Locate the cell with the specified text and output its [X, Y] center coordinate. 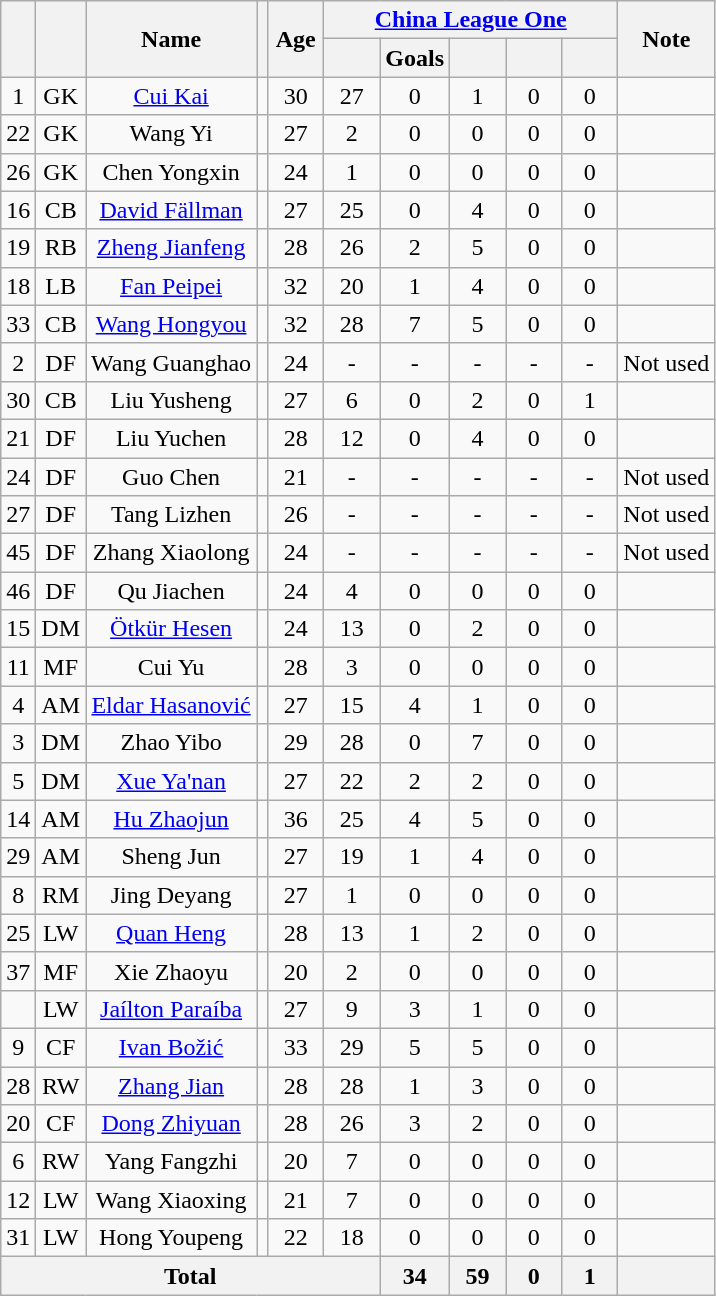
Chen Yongxin [172, 172]
Hu Zhaojun [172, 819]
Zheng Jianfeng [172, 248]
11 [18, 667]
Tang Lizhen [172, 515]
RM [61, 895]
Wang Guanghao [172, 362]
45 [18, 553]
Goals [415, 58]
Total [190, 1276]
Eldar Hasanović [172, 705]
Sheng Jun [172, 857]
Dong Zhiyuan [172, 1124]
Note [666, 39]
37 [18, 971]
Zhang Xiaolong [172, 553]
Guo Chen [172, 477]
36 [296, 819]
RB [61, 248]
16 [18, 210]
34 [415, 1276]
Hong Youpeng [172, 1238]
Name [172, 39]
Xie Zhaoyu [172, 971]
Cui Yu [172, 667]
Xue Ya'nan [172, 781]
Zhao Yibo [172, 743]
Wang Hongyou [172, 324]
46 [18, 591]
Liu Yuchen [172, 438]
David Fällman [172, 210]
LB [61, 286]
Yang Fangzhi [172, 1162]
Fan Peipei [172, 286]
31 [18, 1238]
14 [18, 819]
Wang Yi [172, 134]
Qu Jiachen [172, 591]
Quan Heng [172, 933]
8 [18, 895]
Ötkür Hesen [172, 629]
Ivan Božić [172, 1047]
Zhang Jian [172, 1085]
Wang Xiaoxing [172, 1200]
Cui Kai [172, 96]
Age [296, 39]
Liu Yusheng [172, 400]
Jaílton Paraíba [172, 1009]
China League One [471, 20]
59 [478, 1276]
Jing Deyang [172, 895]
